Locate the cell with the specified text and output its [x, y] center coordinate. 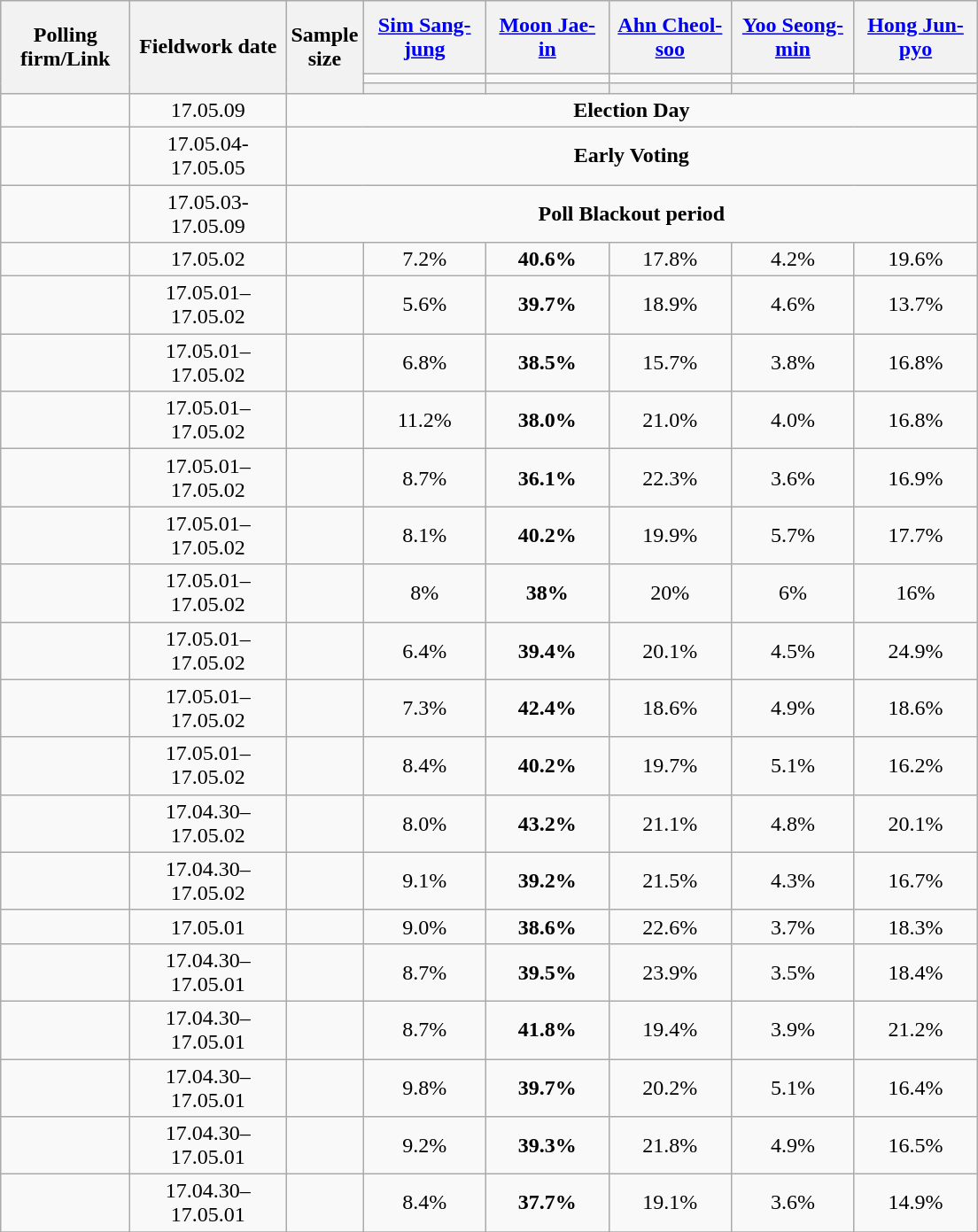
8.0% [425, 824]
17.05.04- 17.05.05 [208, 156]
42.4% [547, 709]
18.4% [916, 972]
7.3% [425, 709]
16.5% [916, 1146]
9.8% [425, 1088]
22.6% [670, 926]
3.9% [794, 1029]
17.05.03- 17.05.09 [208, 213]
22.3% [670, 478]
20% [670, 593]
4.2% [794, 260]
17.8% [670, 260]
38% [547, 593]
9.0% [425, 926]
Early Voting [632, 156]
4.0% [794, 420]
20.2% [670, 1088]
41.8% [547, 1029]
9.1% [425, 880]
Hong Jun-pyo [916, 37]
4.5% [794, 650]
16.2% [916, 765]
18.3% [916, 926]
17.7% [916, 535]
Poll Blackout period [632, 213]
39.5% [547, 972]
43.2% [547, 824]
8% [425, 593]
16.9% [916, 478]
17.05.02 [208, 260]
17.05.01 [208, 926]
Samplesize [324, 48]
Moon Jae-in [547, 37]
16% [916, 593]
14.9% [916, 1203]
19.9% [670, 535]
11.2% [425, 420]
4.6% [794, 305]
21.0% [670, 420]
6% [794, 593]
19.1% [670, 1203]
9.2% [425, 1146]
39.2% [547, 880]
36.1% [547, 478]
5.7% [794, 535]
21.8% [670, 1146]
6.4% [425, 650]
38.5% [547, 363]
Polling firm/Link [66, 48]
21.2% [916, 1029]
23.9% [670, 972]
4.8% [794, 824]
Fieldwork date [208, 48]
6.8% [425, 363]
16.7% [916, 880]
Ahn Cheol-soo [670, 37]
19.6% [916, 260]
15.7% [670, 363]
16.4% [916, 1088]
17.05.09 [208, 110]
18.9% [670, 305]
19.4% [670, 1029]
38.6% [547, 926]
19.7% [670, 765]
37.7% [547, 1203]
8.1% [425, 535]
24.9% [916, 650]
4.3% [794, 880]
3.5% [794, 972]
13.7% [916, 305]
21.5% [670, 880]
38.0% [547, 420]
7.2% [425, 260]
39.3% [547, 1146]
40.6% [547, 260]
3.7% [794, 926]
Election Day [632, 110]
Sim Sang-jung [425, 37]
5.6% [425, 305]
Yoo Seong-min [794, 37]
39.4% [547, 650]
3.8% [794, 363]
21.1% [670, 824]
